Scan for the cell matching the given text and deliver its (X, Y) coordinate at center. 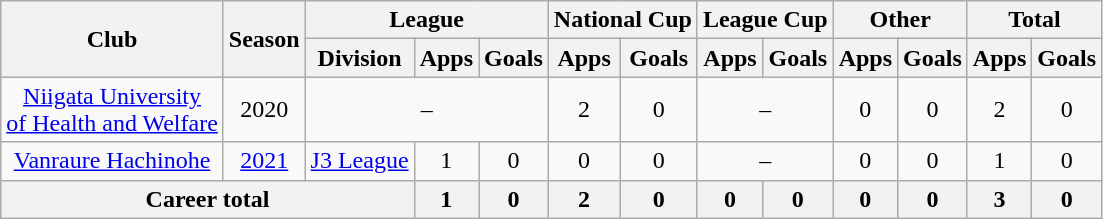
Club (112, 39)
League (426, 20)
J3 League (360, 161)
Season (264, 39)
Other (900, 20)
Niigata Universityof Health and Welfare (112, 110)
Career total (208, 199)
League Cup (765, 20)
Division (360, 58)
2021 (264, 161)
2020 (264, 110)
Total (1034, 20)
3 (999, 199)
Vanraure Hachinohe (112, 161)
National Cup (622, 20)
